Return the (X, Y) coordinate for the center point of the cell that contains the specified text.  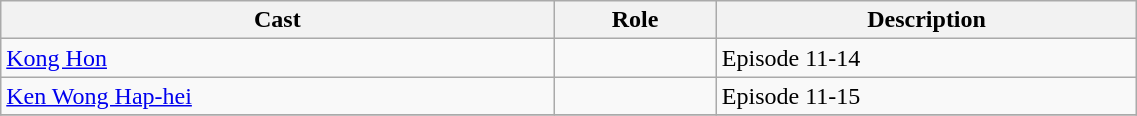
Episode 11-15 (926, 96)
Cast (278, 20)
Ken Wong Hap-hei (278, 96)
Description (926, 20)
Kong Hon (278, 58)
Episode 11-14 (926, 58)
Role (635, 20)
